Return (X, Y) of the center of cell containing provided text 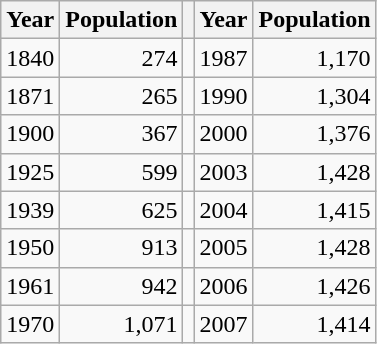
1970 (30, 324)
2004 (224, 210)
1,376 (314, 134)
1925 (30, 172)
1900 (30, 134)
2006 (224, 286)
1,304 (314, 96)
1990 (224, 96)
2000 (224, 134)
1987 (224, 58)
1,414 (314, 324)
1871 (30, 96)
2007 (224, 324)
265 (122, 96)
1939 (30, 210)
1,170 (314, 58)
625 (122, 210)
2003 (224, 172)
1,415 (314, 210)
913 (122, 248)
599 (122, 172)
1,071 (122, 324)
942 (122, 286)
2005 (224, 248)
274 (122, 58)
1,426 (314, 286)
1950 (30, 248)
1840 (30, 58)
1961 (30, 286)
367 (122, 134)
